Return the [x, y] coordinate for the center point of the cell that contains the specified text.  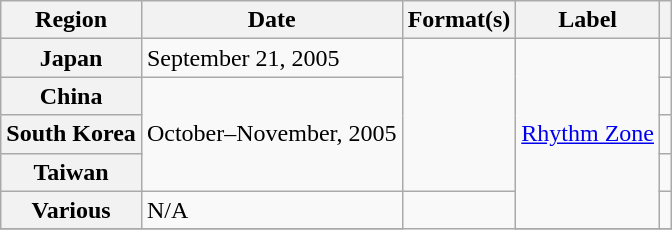
N/A [272, 210]
Various [72, 210]
Date [272, 20]
Taiwan [72, 172]
China [72, 96]
Rhythm Zone [588, 134]
October–November, 2005 [272, 134]
Japan [72, 58]
Region [72, 20]
Label [588, 20]
South Korea [72, 134]
Format(s) [459, 20]
September 21, 2005 [272, 58]
